Output the (X, Y) coordinate of the center of the cell containing the given text.  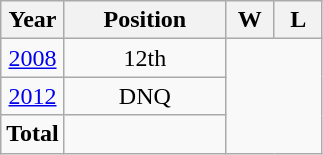
2008 (33, 58)
Total (33, 134)
Year (33, 20)
12th (144, 58)
2012 (33, 96)
Position (144, 20)
W (250, 20)
DNQ (144, 96)
L (298, 20)
